Output the (X, Y) coordinate of the center of the cell containing the given text.  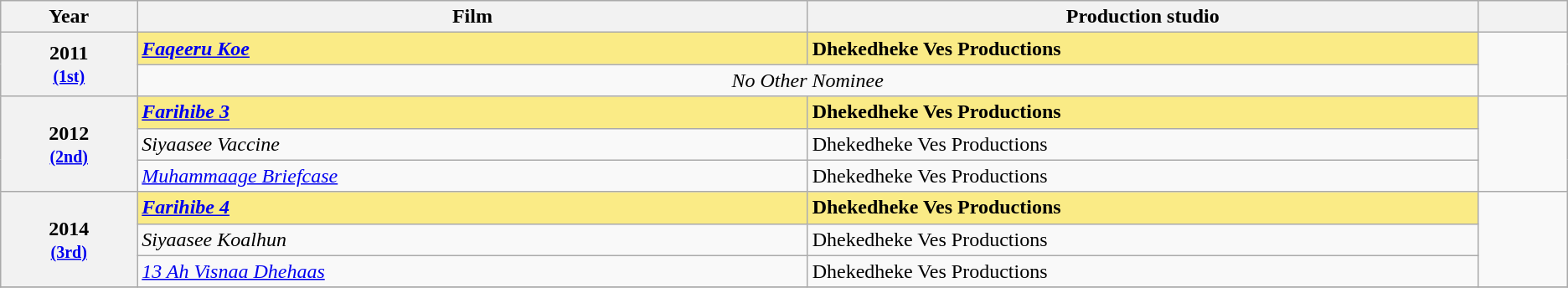
2014 (3rd) (69, 239)
13 Ah Visnaa Dhehaas (472, 271)
Farihibe 4 (472, 208)
Siyaasee Vaccine (472, 144)
2012 (2nd) (69, 144)
No Other Nominee (807, 80)
Siyaasee Koalhun (472, 239)
Muhammaage Briefcase (472, 176)
Film (472, 17)
Farihibe 3 (472, 112)
Year (69, 17)
Production studio (1142, 17)
2011 (1st) (69, 64)
Faqeeru Koe (472, 49)
